Return the (X, Y) coordinate for the center point of the cell that contains the specified text.  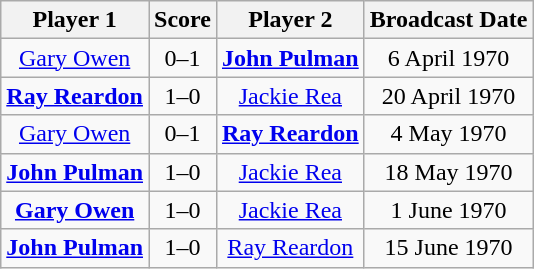
Player 2 (290, 20)
18 May 1970 (448, 172)
Score (183, 20)
6 April 1970 (448, 58)
Broadcast Date (448, 20)
20 April 1970 (448, 96)
1 June 1970 (448, 210)
Player 1 (75, 20)
4 May 1970 (448, 134)
15 June 1970 (448, 248)
